Find where the given text appears and provide that cell's center as [X, Y] coordinate. 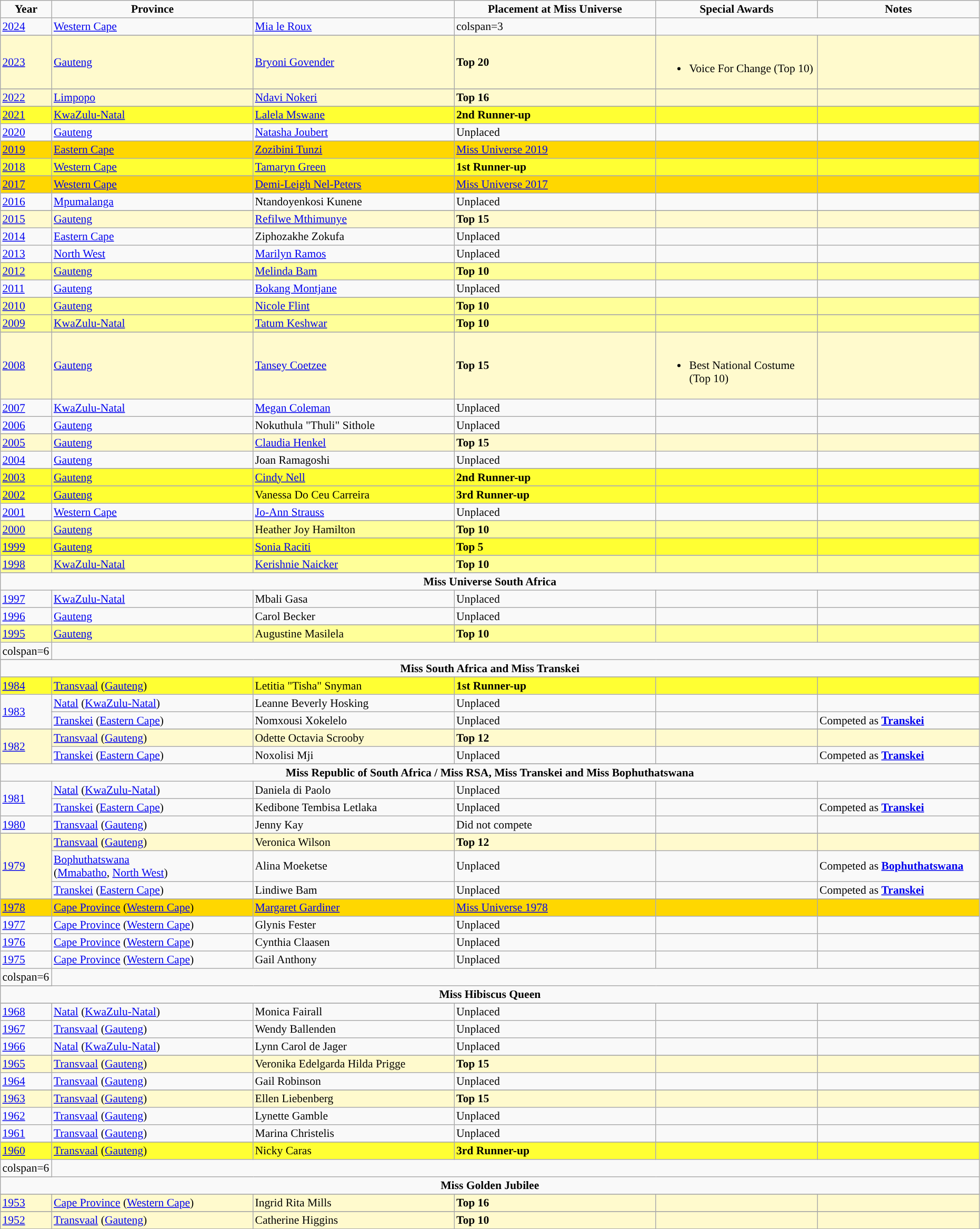
Did not compete [555, 824]
Ingrid Rita Mills [354, 1202]
Competed as Bophuthatswana [898, 866]
Melinda Bam [354, 271]
Veronika Edelgarda Hilda Prigge [354, 1063]
Miss Universe 2019 [555, 149]
1981 [26, 798]
Lalela Mswane [354, 115]
Carol Becker [354, 616]
Ellen Liebenberg [354, 1098]
Natasha Joubert [354, 132]
1966 [26, 1046]
colspan=3 [555, 26]
Placement at Miss Universe [555, 9]
2007 [26, 407]
1983 [26, 712]
2011 [26, 288]
Tansey Coetzee [354, 365]
2021 [26, 115]
Gail Robinson [354, 1081]
Miss Universe 2017 [555, 184]
Joan Ramagoshi [354, 460]
Refilwe Mthimunye [354, 219]
Best National Costume (Top 10) [737, 365]
2000 [26, 529]
1977 [26, 924]
1979 [26, 866]
Nokuthula "Thuli" Sithole [354, 425]
2003 [26, 477]
Miss Universe South Africa [490, 581]
1995 [26, 634]
1980 [26, 824]
Veronica Wilson [354, 842]
Gail Anthony [354, 959]
2009 [26, 323]
Demi-Leigh Nel-Peters [354, 184]
1960 [26, 1151]
Bokang Montjane [354, 288]
Claudia Henkel [354, 442]
Miss Republic of South Africa / Miss RSA, Miss Transkei and Miss Bophuthatswana [490, 773]
Tamaryn Green [354, 166]
Daniela di Paolo [354, 790]
Miss Hibiscus Queen [490, 994]
Lindiwe Bam [354, 890]
Limpopo [152, 97]
1965 [26, 1063]
Ziphozakhe Zokufa [354, 236]
Catherine Higgins [354, 1220]
Tatum Keshwar [354, 323]
2010 [26, 305]
Wendy Ballenden [354, 1028]
Bophuthatswana(Mmabatho, North West) [152, 866]
1975 [26, 959]
Megan Coleman [354, 407]
Voice For Change (Top 10) [737, 62]
Lynette Gamble [354, 1116]
Alina Moeketse [354, 866]
Notes [898, 9]
Kedibone Tembisa Letlaka [354, 807]
1984 [26, 685]
1953 [26, 1202]
2020 [26, 132]
2022 [26, 97]
Year [26, 9]
1964 [26, 1081]
1961 [26, 1133]
Noxolisi Mji [354, 755]
Ndavi Nokeri [354, 97]
2002 [26, 495]
Mbali Gasa [354, 599]
2017 [26, 184]
Province [152, 9]
Miss Universe 1978 [555, 907]
Bryoni Govender [354, 62]
Lynn Carol de Jager [354, 1046]
1999 [26, 546]
Jo-Ann Strauss [354, 512]
1997 [26, 599]
Mpumalanga [152, 201]
1962 [26, 1116]
Sonia Raciti [354, 546]
2014 [26, 236]
2013 [26, 254]
Cynthia Claasen [354, 942]
Heather Joy Hamilton [354, 529]
2018 [26, 166]
Margaret Gardiner [354, 907]
2024 [26, 26]
Nicky Caras [354, 1151]
1967 [26, 1028]
2015 [26, 219]
Letitia "Tisha" Snyman [354, 685]
Marina Christelis [354, 1133]
2004 [26, 460]
1982 [26, 746]
Monica Fairall [354, 1012]
Miss Golden Jubilee [490, 1185]
2008 [26, 365]
1968 [26, 1012]
Ntandoyenkosi Kunene [354, 201]
Leanne Beverly Hosking [354, 703]
Top 20 [555, 62]
1998 [26, 564]
Special Awards [737, 9]
Augustine Masilela [354, 634]
Mia le Roux [354, 26]
Marilyn Ramos [354, 254]
2016 [26, 201]
Odette Octavia Scrooby [354, 738]
2019 [26, 149]
Zozibini Tunzi [354, 149]
Jenny Kay [354, 824]
1952 [26, 1220]
Kerishnie Naicker [354, 564]
Cindy Nell [354, 477]
2023 [26, 62]
Vanessa Do Ceu Carreira [354, 495]
1963 [26, 1098]
1996 [26, 616]
2012 [26, 271]
2006 [26, 425]
Miss South Africa and Miss Transkei [490, 668]
Nomxousi Xokelelo [354, 720]
2005 [26, 442]
1976 [26, 942]
1978 [26, 907]
Nicole Flint [354, 305]
Glynis Fester [354, 924]
North West [152, 254]
Top 5 [555, 546]
2001 [26, 512]
